Capture the cell that displays the provided text and extract its [x, y] central coordinate. 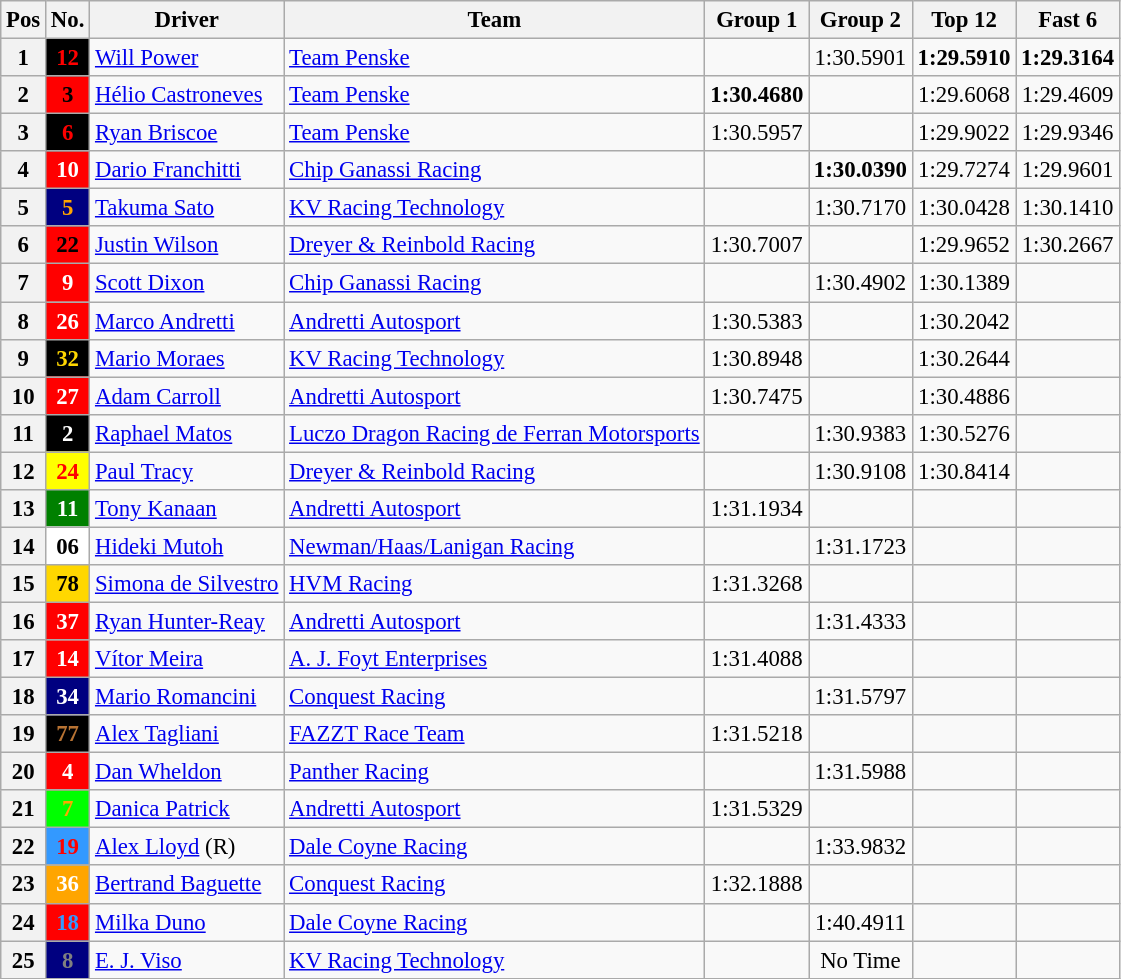
1:30.4680 [757, 95]
16 [24, 621]
1:31.3268 [757, 584]
1:29.3164 [1068, 58]
1:30.2042 [964, 321]
Vítor Meira [187, 659]
1:30.8948 [757, 358]
1:30.2667 [1068, 245]
1:30.0428 [964, 208]
Adam Carroll [187, 396]
06 [68, 546]
1:30.8414 [964, 471]
FAZZT Race Team [494, 734]
1:30.5901 [861, 58]
Ryan Briscoe [187, 133]
27 [68, 396]
Luczo Dragon Racing de Ferran Motorsports [494, 433]
Pos [24, 20]
32 [68, 358]
Justin Wilson [187, 245]
Bertrand Baguette [187, 885]
1:31.1723 [861, 546]
Takuma Sato [187, 208]
Mario Romancini [187, 697]
1:30.0390 [861, 170]
Newman/Haas/Lanigan Racing [494, 546]
1:40.4911 [861, 922]
Team [494, 20]
1:30.4902 [861, 283]
Paul Tracy [187, 471]
Marco Andretti [187, 321]
34 [68, 697]
1:29.9346 [1068, 133]
No. [68, 20]
1:30.7007 [757, 245]
E. J. Viso [187, 960]
1:29.6068 [964, 95]
1:29.9022 [964, 133]
Hideki Mutoh [187, 546]
Panther Racing [494, 772]
Hélio Castroneves [187, 95]
1:31.4088 [757, 659]
1:29.4609 [1068, 95]
Ryan Hunter-Reay [187, 621]
Danica Patrick [187, 809]
1:30.7475 [757, 396]
Top 12 [964, 20]
Fast 6 [1068, 20]
20 [24, 772]
13 [24, 509]
Group 2 [861, 20]
26 [68, 321]
1:30.7170 [861, 208]
1:30.1389 [964, 283]
1:30.5276 [964, 433]
1:31.1934 [757, 509]
78 [68, 584]
23 [24, 885]
1:30.1410 [1068, 208]
Dario Franchitti [187, 170]
37 [68, 621]
Tony Kanaan [187, 509]
15 [24, 584]
HVM Racing [494, 584]
1:30.9383 [861, 433]
1:31.5988 [861, 772]
1:29.7274 [964, 170]
1:31.5329 [757, 809]
Will Power [187, 58]
25 [24, 960]
Driver [187, 20]
1:29.5910 [964, 58]
21 [24, 809]
1:29.9652 [964, 245]
1:33.9832 [861, 847]
36 [68, 885]
Group 1 [757, 20]
1:29.9601 [1068, 170]
1:30.4886 [964, 396]
Alex Lloyd (R) [187, 847]
1 [24, 58]
1:31.5797 [861, 697]
1:30.5383 [757, 321]
17 [24, 659]
1:30.5957 [757, 133]
1:30.2644 [964, 358]
No Time [861, 960]
1:30.9108 [861, 471]
Simona de Silvestro [187, 584]
1:31.5218 [757, 734]
1:31.4333 [861, 621]
Scott Dixon [187, 283]
Dan Wheldon [187, 772]
77 [68, 734]
Raphael Matos [187, 433]
Milka Duno [187, 922]
Mario Moraes [187, 358]
A. J. Foyt Enterprises [494, 659]
1:32.1888 [757, 885]
Alex Tagliani [187, 734]
